Return (X, Y) of the center of cell containing provided text 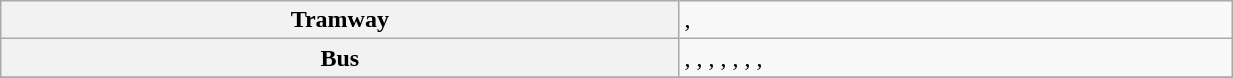
Tramway (340, 20)
, (956, 20)
Bus (340, 58)
, , , , , , , (956, 58)
